Return (X, Y) of the center of cell containing provided text 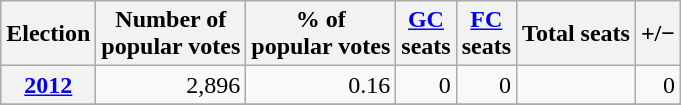
2012 (48, 85)
FCseats (486, 34)
Total seats (576, 34)
GCseats (426, 34)
% ofpopular votes (321, 34)
2,896 (171, 85)
Number ofpopular votes (171, 34)
0.16 (321, 85)
+/− (658, 34)
Election (48, 34)
